Provide the [x, y] coordinate of the cell's center where the given text is located.  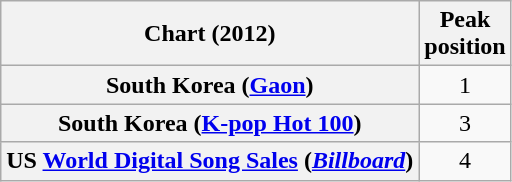
3 [465, 123]
Chart (2012) [210, 34]
South Korea (Gaon) [210, 85]
South Korea (K-pop Hot 100) [210, 123]
4 [465, 161]
US World Digital Song Sales (Billboard) [210, 161]
1 [465, 85]
Peakposition [465, 34]
